Extract the [X, Y] coordinate from the center of the cell holding the provided text.  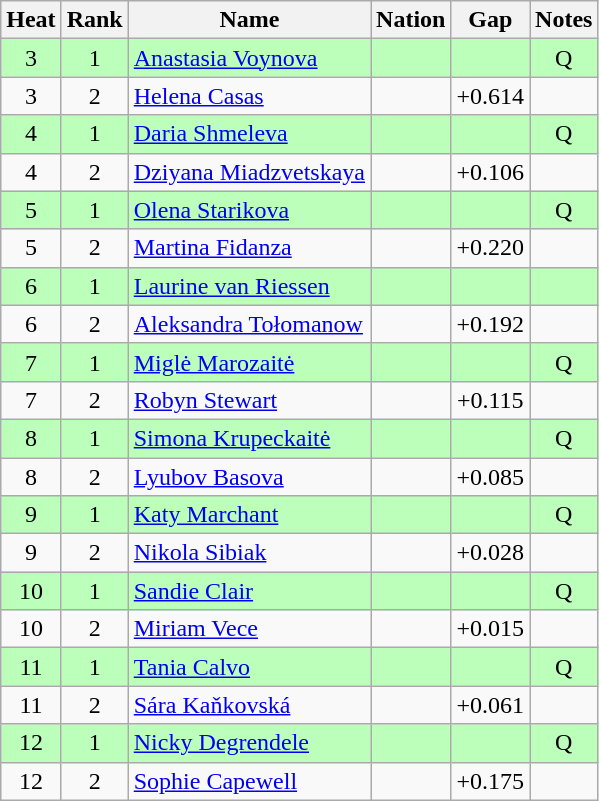
+0.192 [490, 324]
Nation [411, 20]
Martina Fidanza [249, 248]
Nicky Degrendele [249, 743]
Anastasia Voynova [249, 58]
+0.115 [490, 400]
Sára Kaňkovská [249, 705]
Gap [490, 20]
Name [249, 20]
Laurine van Riessen [249, 286]
Aleksandra Tołomanow [249, 324]
Robyn Stewart [249, 400]
Lyubov Basova [249, 477]
Simona Krupeckaitė [249, 438]
+0.015 [490, 629]
Rank [94, 20]
Dziyana Miadzvetskaya [249, 172]
Sandie Clair [249, 591]
+0.106 [490, 172]
Notes [564, 20]
Olena Starikova [249, 210]
Daria Shmeleva [249, 134]
Tania Calvo [249, 667]
+0.061 [490, 705]
Miriam Vece [249, 629]
+0.220 [490, 248]
Miglė Marozaitė [249, 362]
Katy Marchant [249, 515]
Helena Casas [249, 96]
+0.175 [490, 781]
Nikola Sibiak [249, 553]
+0.614 [490, 96]
+0.028 [490, 553]
Heat [31, 20]
+0.085 [490, 477]
Sophie Capewell [249, 781]
